Locate the cell with the specified text and output its [x, y] center coordinate. 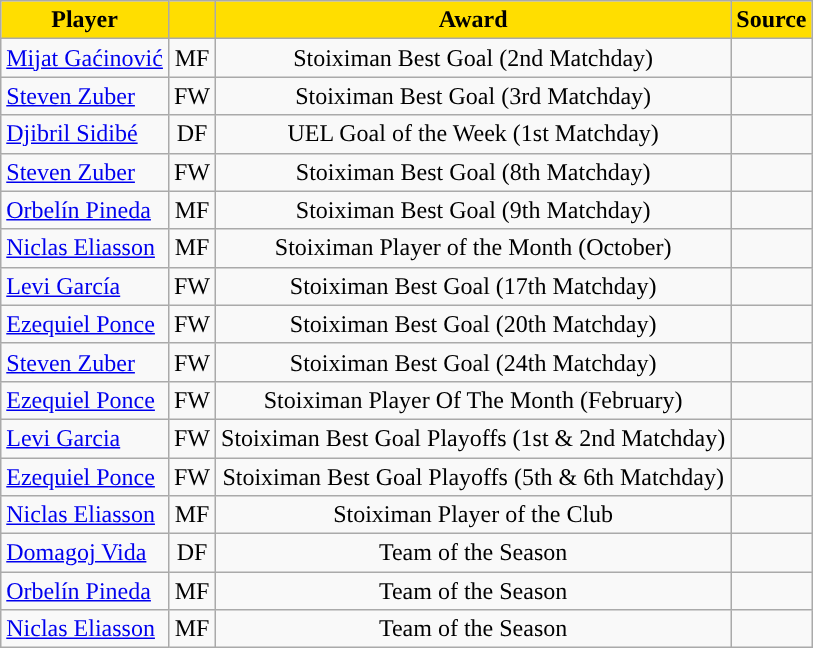
Stoiximan Best Goal (8th Matchday) [474, 172]
Stoiximan Best Goal Playoffs (5th & 6th Matchday) [474, 477]
Stoiximan Best Goal (9th Matchday) [474, 210]
Djibril Sidibé [85, 134]
UEL Goal of the Week (1st Matchday) [474, 134]
Domagoj Vida [85, 553]
Award [474, 20]
Stoiximan Best Goal (20th Matchday) [474, 324]
Stoiximan Best Goal (17th Matchday) [474, 286]
Stoiximan Best Goal (2nd Matchday) [474, 58]
Stoiximan Player Of The Month (February) [474, 400]
Levi García [85, 286]
Stoiximan Player of the Club [474, 515]
Player [85, 20]
Stoiximan Best Goal (3rd Matchday) [474, 96]
Mijat Gaćinović [85, 58]
Stoiximan Best Goal Playoffs (1st & 2nd Matchday) [474, 438]
Stoiximan Player of the Month (October) [474, 248]
Levi Garcia [85, 438]
Source [772, 20]
Stoiximan Best Goal (24th Matchday) [474, 362]
